Output the (X, Y) coordinate of the center of the cell containing the given text.  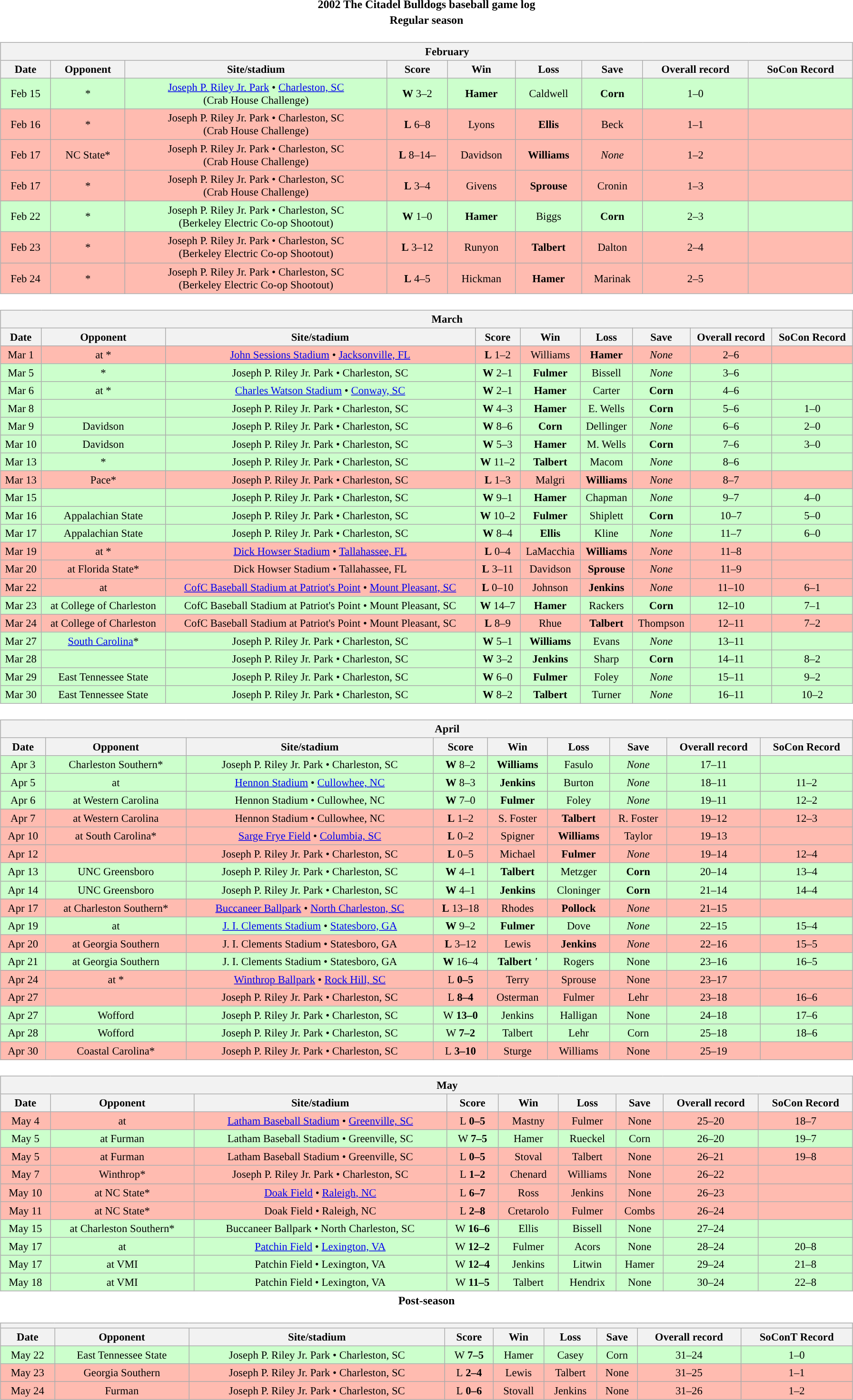
W 11–5 (472, 1282)
Apr 17 (23, 908)
W 9–1 (498, 498)
Rackers (606, 605)
31–24 (689, 1355)
Feb 16 (26, 125)
Terry (518, 979)
17–11 (714, 765)
L 3–4 (417, 186)
Chenard (528, 1174)
18–6 (806, 1033)
Halligan (579, 1015)
Lyons (482, 125)
Apr 20 (23, 944)
Combs (640, 1211)
8–2 (813, 659)
23–17 (714, 979)
3–0 (813, 444)
17–6 (806, 1015)
Dove (579, 926)
Mar 30 (21, 695)
Mar 22 (21, 587)
Feb 23 (26, 247)
Acors (587, 1246)
Apr 19 (23, 926)
Thompson (662, 623)
21–8 (805, 1264)
Apr 10 (23, 836)
26–20 (711, 1139)
Mar 23 (21, 605)
Evans (606, 641)
Taylor (638, 836)
13–11 (731, 641)
Feb 15 (26, 93)
12–4 (806, 854)
21–15 (714, 908)
30–24 (711, 1282)
Apr 3 (23, 765)
May 23 (28, 1373)
W 1–0 (417, 217)
15–4 (806, 926)
May (426, 1085)
L 2–8 (472, 1211)
8–7 (731, 480)
April (426, 729)
W 4–3 (498, 408)
8–6 (731, 462)
Mar 28 (21, 659)
May 4 (26, 1121)
W 6–0 (498, 677)
15–5 (806, 944)
W 8–3 (461, 782)
at Florida State* (103, 569)
Ross (528, 1193)
2–0 (813, 426)
L 0–4 (498, 552)
11–7 (731, 533)
Mar 15 (21, 498)
16–6 (806, 997)
5–0 (813, 516)
2–4 (695, 247)
L 4–5 (417, 278)
19–8 (805, 1157)
Mar 29 (21, 677)
Winthrop Ballpark • Rock Hill, SC (310, 979)
May 10 (26, 1193)
W 5–3 (498, 444)
L 8–4 (461, 997)
22–15 (714, 926)
Casey (571, 1355)
Chapman (606, 498)
Rhue (550, 623)
23–18 (714, 997)
Runyon (482, 247)
Johnson (550, 587)
Mar 1 (21, 355)
19–14 (714, 854)
Biggs (548, 217)
Apr 30 (23, 1051)
26–23 (711, 1193)
W 8–4 (498, 533)
L 8–9 (498, 623)
Sharp (606, 659)
Mar 9 (21, 426)
12–2 (806, 800)
15–11 (731, 677)
6–6 (731, 426)
Mar 27 (21, 641)
L 8–14– (417, 155)
L 0–6 (469, 1390)
Malgri (550, 480)
7–2 (813, 623)
Mar 8 (21, 408)
SoConT Record (797, 1337)
W 16–6 (472, 1228)
W 14–7 (498, 605)
Givens (482, 186)
Apr 28 (23, 1033)
3–6 (731, 373)
Rueckel (587, 1139)
Cretarolo (528, 1211)
24–18 (714, 1015)
11–9 (731, 569)
L 13–18 (461, 908)
2–3 (695, 217)
Furman (122, 1390)
12–3 (806, 818)
22–8 (805, 1282)
25–20 (711, 1121)
Mastny (528, 1121)
Stovall (518, 1390)
20–14 (714, 872)
12–11 (731, 623)
9–2 (813, 677)
W 13–0 (461, 1015)
February (426, 51)
19–13 (714, 836)
May 22 (28, 1355)
Apr 12 (23, 854)
Coastal Carolina* (116, 1051)
Feb 24 (26, 278)
26–24 (711, 1211)
W 16–4 (461, 961)
March (426, 319)
19–7 (805, 1139)
Charleston Southern* (116, 765)
W 9–2 (461, 926)
19–11 (714, 800)
L 6–7 (472, 1193)
L 0–10 (498, 587)
May 15 (26, 1228)
Osterman (518, 997)
16–5 (806, 961)
W 12–4 (472, 1264)
W 8–6 (498, 426)
Apr 13 (23, 872)
7–1 (813, 605)
Mar 5 (21, 373)
Apr 5 (23, 782)
Apr 24 (23, 979)
W 11–2 (498, 462)
W 5–1 (498, 641)
Mar 19 (21, 552)
Metzger (579, 872)
Mar 20 (21, 569)
Spigner (518, 836)
Kline (606, 533)
Georgia Southern (122, 1373)
May 11 (26, 1211)
26–21 (711, 1157)
Michael (518, 854)
28–24 (711, 1246)
Apr 21 (23, 961)
2–6 (731, 355)
May 7 (26, 1174)
18–7 (805, 1121)
12–10 (731, 605)
R. Foster (638, 818)
Hendrix (587, 1282)
Hickman (482, 278)
Mar 10 (21, 444)
27–24 (711, 1228)
Caldwell (548, 93)
NC State* (88, 155)
Shiplett (606, 516)
L 3–11 (498, 569)
Winthrop* (122, 1174)
6–0 (813, 533)
16–11 (731, 695)
Pollock (579, 908)
Apr 14 (23, 890)
May 18 (26, 1282)
Talbert ' (518, 961)
Cloninger (579, 890)
Mar 24 (21, 623)
31–25 (689, 1373)
2–5 (695, 278)
25–19 (714, 1051)
Mar 16 (21, 516)
John Sessions Stadium • Jacksonville, FL (320, 355)
Fasulo (579, 765)
Burton (579, 782)
Apr 7 (23, 818)
E. Wells (606, 408)
L 2–4 (469, 1373)
W 12–2 (472, 1246)
Beck (612, 125)
14–4 (806, 890)
LaMacchia (550, 552)
5–6 (731, 408)
Marinak (612, 278)
26–22 (711, 1174)
South Carolina* (103, 641)
Dellinger (606, 426)
S. Foster (518, 818)
Sturge (518, 1051)
at South Carolina* (116, 836)
Mar 17 (21, 533)
1–3 (695, 186)
Macom (606, 462)
May 24 (28, 1390)
L 6–8 (417, 125)
Cronin (612, 186)
Rhodes (518, 908)
22–16 (714, 944)
13–4 (806, 872)
L 1–3 (498, 480)
31–26 (689, 1390)
4–6 (731, 390)
L 0–2 (461, 836)
Mar 6 (21, 390)
11–2 (806, 782)
Dalton (612, 247)
14–11 (731, 659)
W 7–2 (461, 1033)
Apr 6 (23, 800)
19–12 (714, 818)
Litwin (587, 1264)
Carter (606, 390)
11–8 (731, 552)
Turner (606, 695)
Rogers (579, 961)
Stoval (528, 1157)
6–1 (813, 587)
W 10–2 (498, 516)
L 3–10 (461, 1051)
W 7–0 (461, 800)
11–10 (731, 587)
Feb 22 (26, 217)
M. Wells (606, 444)
29–24 (711, 1264)
10–7 (731, 516)
7–6 (731, 444)
4–0 (813, 498)
9–7 (731, 498)
23–16 (714, 961)
Pace* (103, 480)
10–2 (813, 695)
Charles Watson Stadium • Conway, SC (320, 390)
21–14 (714, 890)
18–11 (714, 782)
Sarge Frye Field • Columbia, SC (310, 836)
20–8 (805, 1246)
25–18 (714, 1033)
